Return the [X, Y] coordinate for the center point of the cell that contains the specified text.  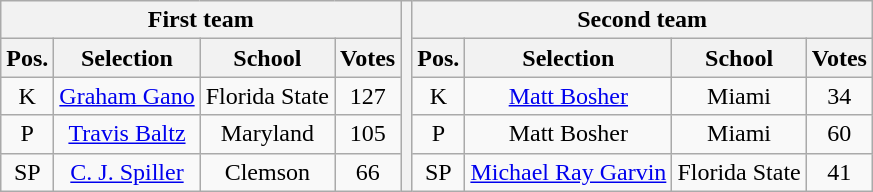
Second team [642, 20]
Maryland [267, 134]
Travis Baltz [127, 134]
C. J. Spiller [127, 172]
Clemson [267, 172]
41 [839, 172]
105 [368, 134]
66 [368, 172]
Graham Gano [127, 96]
Michael Ray Garvin [568, 172]
60 [839, 134]
127 [368, 96]
34 [839, 96]
First team [201, 20]
